Return the [X, Y] coordinate for the center point of the cell that contains the specified text.  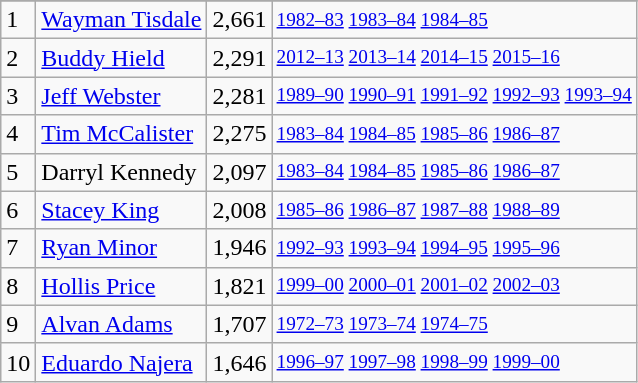
1,946 [240, 248]
8 [18, 286]
2 [18, 58]
1985–86 1986–87 1987–88 1988–89 [454, 210]
Darryl Kennedy [122, 172]
1,821 [240, 286]
Stacey King [122, 210]
9 [18, 324]
2,008 [240, 210]
Hollis Price [122, 286]
Alvan Adams [122, 324]
4 [18, 134]
1972–73 1973–74 1974–75 [454, 324]
5 [18, 172]
7 [18, 248]
Eduardo Najera [122, 362]
10 [18, 362]
2,291 [240, 58]
1992–93 1993–94 1994–95 1995–96 [454, 248]
1989–90 1990–91 1991–92 1992–93 1993–94 [454, 96]
2,097 [240, 172]
2,275 [240, 134]
Wayman Tisdale [122, 20]
2,281 [240, 96]
2,661 [240, 20]
2012–13 2013–14 2014–15 2015–16 [454, 58]
3 [18, 96]
1,707 [240, 324]
Jeff Webster [122, 96]
1996–97 1997–98 1998–99 1999–00 [454, 362]
1 [18, 20]
1982–83 1983–84 1984–85 [454, 20]
Buddy Hield [122, 58]
1,646 [240, 362]
Ryan Minor [122, 248]
6 [18, 210]
1999–00 2000–01 2001–02 2002–03 [454, 286]
Tim McCalister [122, 134]
